Return the [x, y] coordinate for the center point of the cell that contains the specified text.  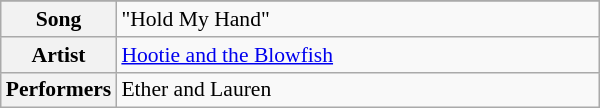
Ether and Lauren [358, 90]
Hootie and the Blowfish [358, 55]
Song [59, 19]
"Hold My Hand" [358, 19]
Performers [59, 90]
Artist [59, 55]
